Output the [X, Y] coordinate of the center of the cell containing the given text.  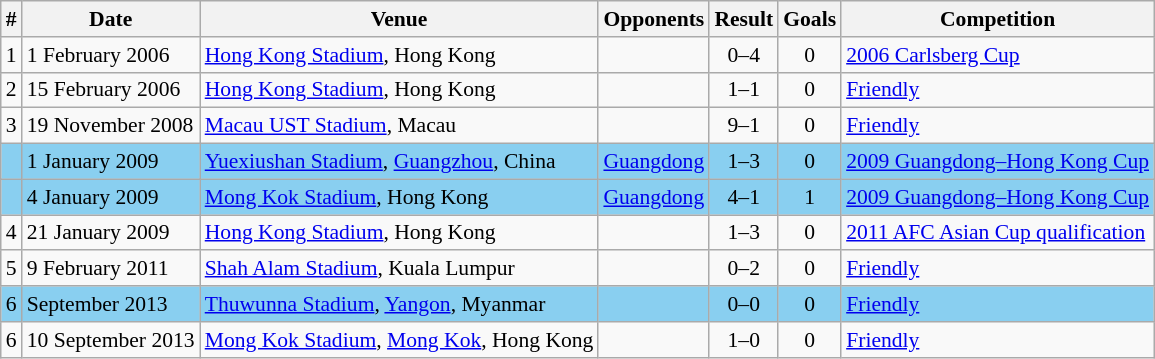
5 [12, 269]
4 January 2009 [111, 197]
Opponents [654, 19]
2006 Carlsberg Cup [998, 55]
Mong Kok Stadium, Mong Kok, Hong Kong [400, 340]
15 February 2006 [111, 90]
1–1 [744, 90]
2011 AFC Asian Cup qualification [998, 233]
4 [12, 233]
Shah Alam Stadium, Kuala Lumpur [400, 269]
Yuexiushan Stadium, Guangzhou, China [400, 162]
2 [12, 90]
10 September 2013 [111, 340]
Result [744, 19]
1 January 2009 [111, 162]
1–0 [744, 340]
19 November 2008 [111, 126]
0–2 [744, 269]
1 February 2006 [111, 55]
3 [12, 126]
Goals [810, 19]
9–1 [744, 126]
0–4 [744, 55]
Competition [998, 19]
Venue [400, 19]
9 February 2011 [111, 269]
0–0 [744, 304]
4–1 [744, 197]
# [12, 19]
21 January 2009 [111, 233]
Mong Kok Stadium, Hong Kong [400, 197]
Date [111, 19]
Thuwunna Stadium, Yangon, Myanmar [400, 304]
Macau UST Stadium, Macau [400, 126]
September 2013 [111, 304]
